Extract the (X, Y) coordinate from the center of the cell holding the provided text.  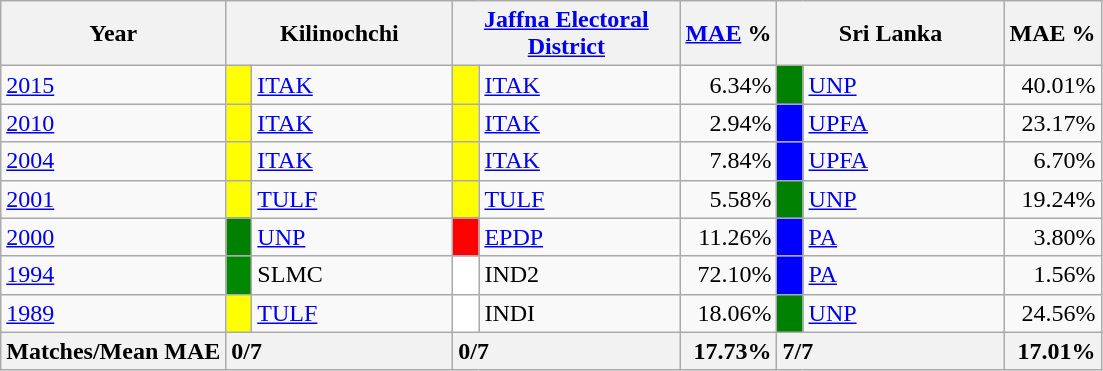
24.56% (1052, 313)
Sri Lanka (890, 34)
2015 (114, 85)
72.10% (728, 275)
Year (114, 34)
EPDP (580, 237)
7.84% (728, 161)
IND2 (580, 275)
3.80% (1052, 237)
SLMC (352, 275)
6.34% (728, 85)
7/7 (890, 351)
2010 (114, 123)
2004 (114, 161)
23.17% (1052, 123)
17.01% (1052, 351)
2001 (114, 199)
19.24% (1052, 199)
18.06% (728, 313)
INDI (580, 313)
1994 (114, 275)
17.73% (728, 351)
Jaffna Electoral District (566, 34)
Matches/Mean MAE (114, 351)
1.56% (1052, 275)
2000 (114, 237)
1989 (114, 313)
40.01% (1052, 85)
11.26% (728, 237)
5.58% (728, 199)
Kilinochchi (340, 34)
6.70% (1052, 161)
2.94% (728, 123)
